Output the [X, Y] coordinate of the center of the cell containing the given text.  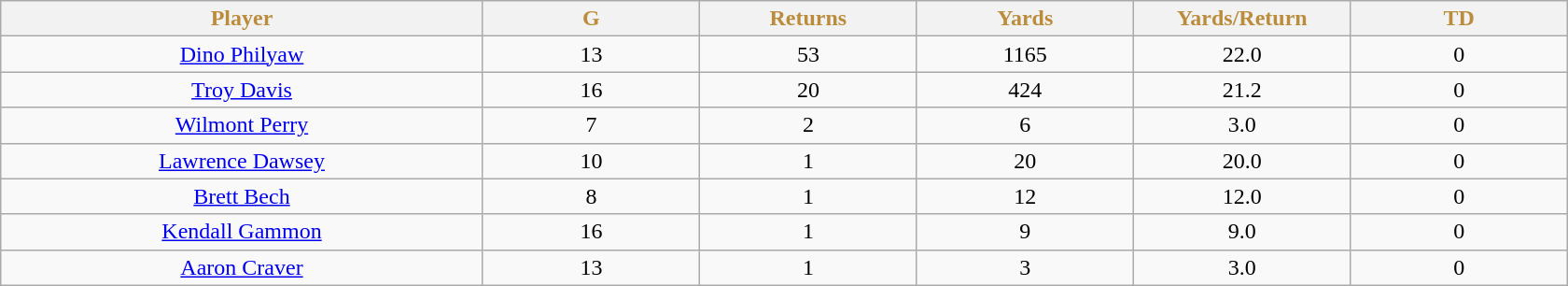
20.0 [1241, 161]
Player [243, 19]
TD [1459, 19]
Brett Bech [243, 196]
7 [591, 125]
Yards/Return [1241, 19]
Troy Davis [243, 90]
Aaron Craver [243, 267]
Lawrence Dawsey [243, 161]
Dino Philyaw [243, 54]
12 [1025, 196]
22.0 [1241, 54]
9.0 [1241, 232]
6 [1025, 125]
2 [808, 125]
3 [1025, 267]
9 [1025, 232]
G [591, 19]
10 [591, 161]
12.0 [1241, 196]
53 [808, 54]
21.2 [1241, 90]
1165 [1025, 54]
424 [1025, 90]
8 [591, 196]
Kendall Gammon [243, 232]
Wilmont Perry [243, 125]
Returns [808, 19]
Yards [1025, 19]
